From the cell containing the given text, extract its center point as [x, y] coordinate. 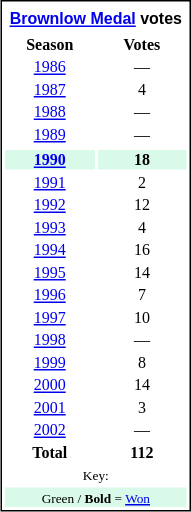
2002 [50, 430]
2001 [50, 408]
1986 [50, 67]
Key: [96, 475]
7 [142, 295]
1990 [50, 160]
1997 [50, 318]
Brownlow Medal votes [96, 18]
12 [142, 205]
Votes [142, 44]
1995 [50, 272]
1993 [50, 228]
1989 [50, 134]
1994 [50, 250]
112 [142, 452]
16 [142, 250]
1987 [50, 90]
1991 [50, 182]
18 [142, 160]
1996 [50, 295]
Total [50, 452]
Green / Bold = Won [96, 498]
1988 [50, 112]
1998 [50, 340]
10 [142, 318]
3 [142, 408]
2000 [50, 385]
1999 [50, 362]
2 [142, 182]
8 [142, 362]
Season [50, 44]
1992 [50, 205]
